For the text-containing cell, return its midpoint in [x, y] coordinate format. 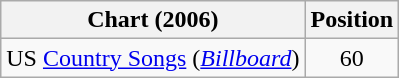
Chart (2006) [153, 20]
US Country Songs (Billboard) [153, 58]
Position [352, 20]
60 [352, 58]
